Determine the [X, Y] coordinate at the center of the cell enclosing the given text.  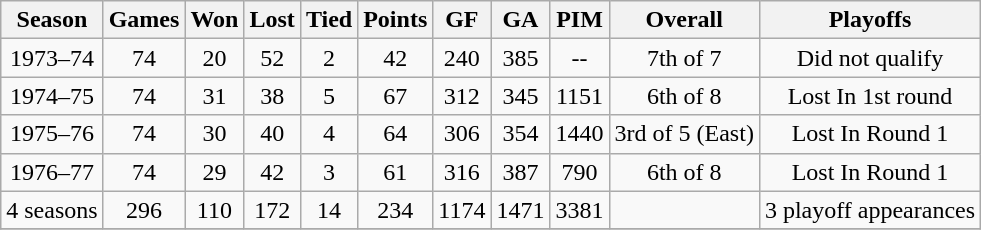
4 seasons [52, 210]
1440 [580, 134]
Lost In 1st round [870, 96]
3381 [580, 210]
172 [272, 210]
1151 [580, 96]
Tied [328, 20]
240 [462, 58]
1174 [462, 210]
Lost [272, 20]
1973–74 [52, 58]
3 [328, 172]
296 [144, 210]
Games [144, 20]
312 [462, 96]
1976–77 [52, 172]
234 [396, 210]
40 [272, 134]
387 [520, 172]
Playoffs [870, 20]
64 [396, 134]
1975–76 [52, 134]
29 [214, 172]
Season [52, 20]
385 [520, 58]
67 [396, 96]
316 [462, 172]
31 [214, 96]
30 [214, 134]
4 [328, 134]
2 [328, 58]
345 [520, 96]
GF [462, 20]
52 [272, 58]
3 playoff appearances [870, 210]
1974–75 [52, 96]
PIM [580, 20]
Points [396, 20]
1471 [520, 210]
Won [214, 20]
110 [214, 210]
3rd of 5 (East) [684, 134]
5 [328, 96]
Overall [684, 20]
-- [580, 58]
GA [520, 20]
Did not qualify [870, 58]
7th of 7 [684, 58]
14 [328, 210]
20 [214, 58]
38 [272, 96]
354 [520, 134]
790 [580, 172]
61 [396, 172]
306 [462, 134]
